Determine the [x, y] coordinate at the center of the cell enclosing the given text.  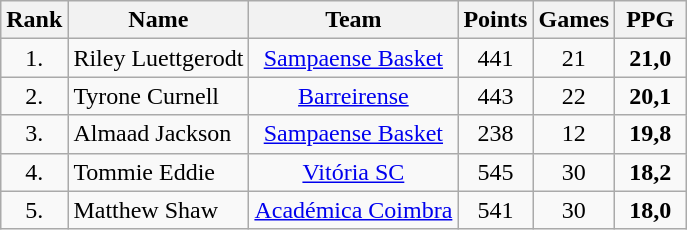
Name [158, 20]
Almaad Jackson [158, 134]
5. [34, 210]
545 [496, 172]
18,0 [650, 210]
21 [574, 58]
443 [496, 96]
18,2 [650, 172]
22 [574, 96]
Points [496, 20]
Tyrone Curnell [158, 96]
Riley Luettgerodt [158, 58]
PPG [650, 20]
Games [574, 20]
Rank [34, 20]
441 [496, 58]
Matthew Shaw [158, 210]
Vitória SC [354, 172]
1. [34, 58]
Tommie Eddie [158, 172]
4. [34, 172]
541 [496, 210]
21,0 [650, 58]
12 [574, 134]
2. [34, 96]
Team [354, 20]
Académica Coimbra [354, 210]
3. [34, 134]
238 [496, 134]
Barreirense [354, 96]
19,8 [650, 134]
20,1 [650, 96]
